Pinpoint the cell where the given text exists, returning its (X, Y) midpoint coordinate. 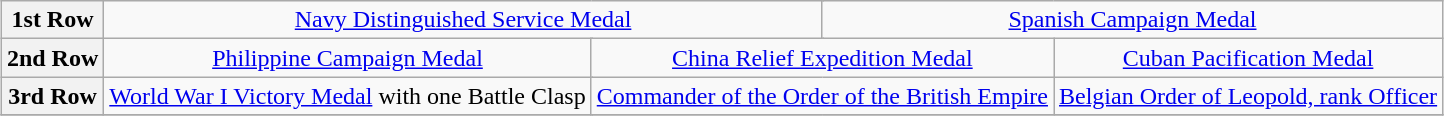
World War I Victory Medal with one Battle Clasp (348, 96)
2nd Row (52, 58)
Spanish Campaign Medal (1132, 20)
Navy Distinguished Service Medal (464, 20)
Belgian Order of Leopold, rank Officer (1248, 96)
3rd Row (52, 96)
Commander of the Order of the British Empire (822, 96)
China Relief Expedition Medal (822, 58)
Cuban Pacification Medal (1248, 58)
Philippine Campaign Medal (348, 58)
1st Row (52, 20)
